Output the [X, Y] coordinate of the center of the cell containing the given text.  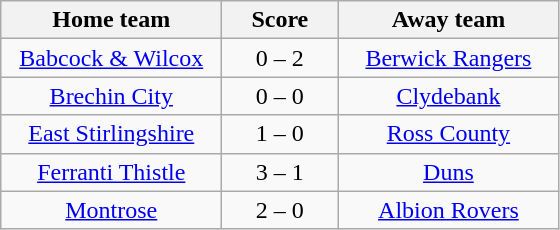
Clydebank [448, 96]
Duns [448, 172]
Score [280, 20]
3 – 1 [280, 172]
Home team [112, 20]
Away team [448, 20]
Ferranti Thistle [112, 172]
0 – 0 [280, 96]
2 – 0 [280, 210]
Albion Rovers [448, 210]
Babcock & Wilcox [112, 58]
1 – 0 [280, 134]
East Stirlingshire [112, 134]
Ross County [448, 134]
Berwick Rangers [448, 58]
0 – 2 [280, 58]
Brechin City [112, 96]
Montrose [112, 210]
